Locate the cell with the specified text and output its [x, y] center coordinate. 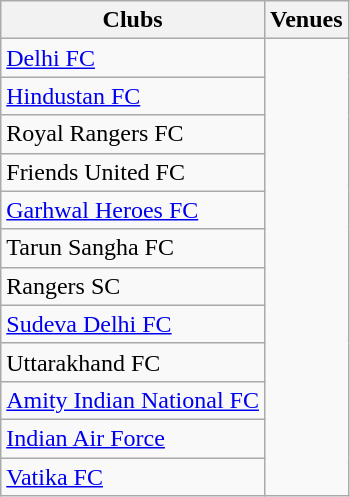
Sudeva Delhi FC [133, 324]
Hindustan FC [133, 96]
Uttarakhand FC [133, 362]
Vatika FC [133, 477]
Garhwal Heroes FC [133, 210]
Clubs [133, 20]
Amity Indian National FC [133, 400]
Delhi FC [133, 58]
Rangers SC [133, 286]
Friends United FC [133, 172]
Venues [306, 20]
Indian Air Force [133, 438]
Tarun Sangha FC [133, 248]
Royal Rangers FC [133, 134]
